Find where the given text appears and provide that cell's center as [x, y] coordinate. 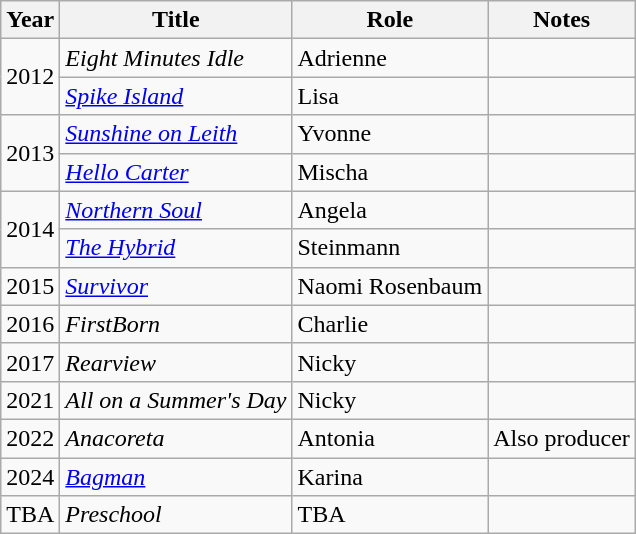
Northern Soul [176, 210]
The Hybrid [176, 248]
Yvonne [390, 134]
Angela [390, 210]
Antonia [390, 438]
Charlie [390, 324]
FirstBorn [176, 324]
Karina [390, 477]
2021 [30, 400]
All on a Summer's Day [176, 400]
Sunshine on Leith [176, 134]
Preschool [176, 515]
2024 [30, 477]
2013 [30, 153]
Anacoreta [176, 438]
2017 [30, 362]
Eight Minutes Idle [176, 58]
Bagman [176, 477]
Spike Island [176, 96]
2014 [30, 229]
Adrienne [390, 58]
2012 [30, 77]
2015 [30, 286]
Naomi Rosenbaum [390, 286]
Survivor [176, 286]
Notes [562, 20]
Mischa [390, 172]
Steinmann [390, 248]
Year [30, 20]
Lisa [390, 96]
Hello Carter [176, 172]
2016 [30, 324]
Rearview [176, 362]
2022 [30, 438]
Role [390, 20]
Also producer [562, 438]
Title [176, 20]
